From the cell containing the given text, extract its center point as [X, Y] coordinate. 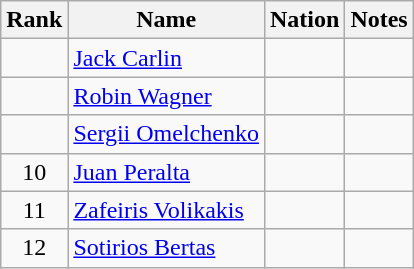
Name [166, 20]
Zafeiris Volikakis [166, 210]
Robin Wagner [166, 96]
11 [34, 210]
Rank [34, 20]
Sotirios Bertas [166, 248]
10 [34, 172]
Jack Carlin [166, 58]
Notes [379, 20]
Nation [304, 20]
12 [34, 248]
Juan Peralta [166, 172]
Sergii Omelchenko [166, 134]
